Identify which cell holds the provided text, then report its (x, y) central coordinate. 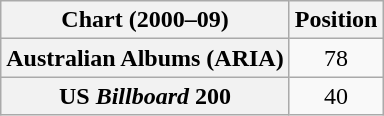
78 (336, 58)
Position (336, 20)
Chart (2000–09) (145, 20)
Australian Albums (ARIA) (145, 58)
US Billboard 200 (145, 96)
40 (336, 96)
